Find where the given text appears and provide that cell's center as (X, Y) coordinate. 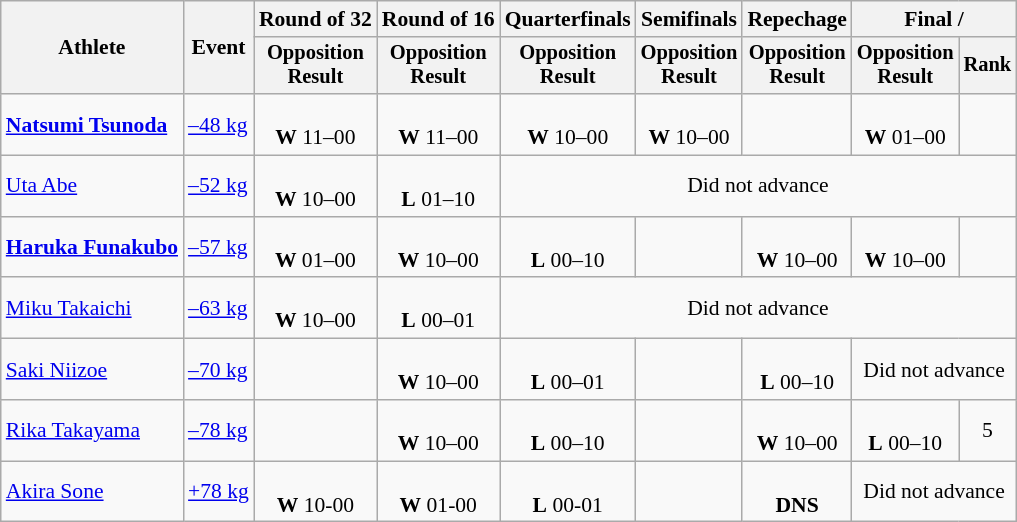
Final / (934, 19)
Repechage (797, 19)
–78 kg (218, 430)
Athlete (92, 48)
Semifinals (690, 19)
Rank (988, 66)
5 (988, 430)
Round of 32 (316, 19)
Quarterfinals (568, 19)
Uta Abe (92, 186)
Event (218, 48)
Saki Niizoe (92, 370)
L 01–10 (438, 186)
Rika Takayama (92, 430)
W 01-00 (438, 492)
Round of 16 (438, 19)
–48 kg (218, 124)
L 00-01 (568, 492)
Miku Takaichi (92, 308)
–52 kg (218, 186)
DNS (797, 492)
W 10-00 (316, 492)
–70 kg (218, 370)
Natsumi Tsunoda (92, 124)
–57 kg (218, 248)
Haruka Funakubo (92, 248)
+78 kg (218, 492)
–63 kg (218, 308)
Akira Sone (92, 492)
